Extract the (X, Y) coordinate from the center of the cell holding the provided text.  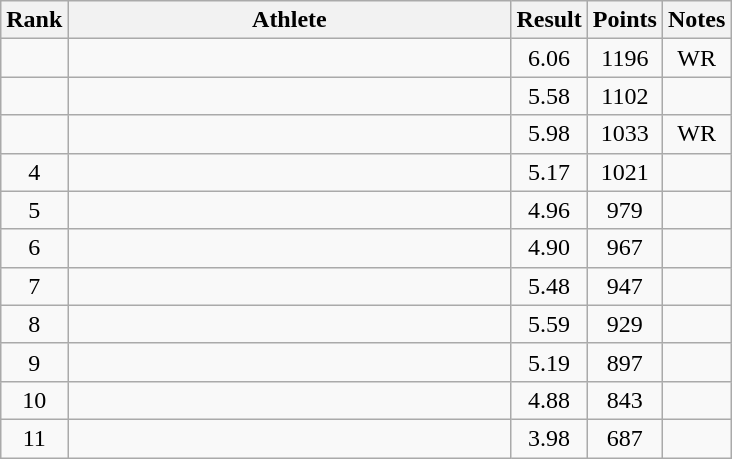
Rank (34, 20)
4.90 (549, 248)
5.58 (549, 96)
5.17 (549, 172)
5.59 (549, 324)
4.88 (549, 400)
6 (34, 248)
11 (34, 438)
5.48 (549, 286)
6.06 (549, 58)
967 (624, 248)
843 (624, 400)
979 (624, 210)
10 (34, 400)
Notes (696, 20)
Athlete (290, 20)
5 (34, 210)
929 (624, 324)
Points (624, 20)
5.98 (549, 134)
1196 (624, 58)
947 (624, 286)
4 (34, 172)
3.98 (549, 438)
1102 (624, 96)
4.96 (549, 210)
8 (34, 324)
1021 (624, 172)
1033 (624, 134)
897 (624, 362)
9 (34, 362)
5.19 (549, 362)
687 (624, 438)
Result (549, 20)
7 (34, 286)
